Return the [x, y] coordinate for the center point of the cell that contains the specified text.  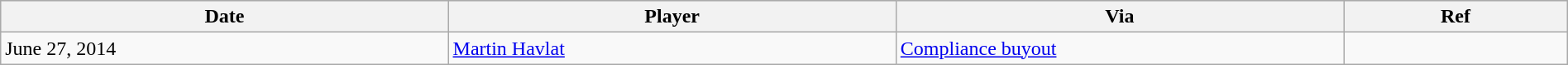
June 27, 2014 [225, 48]
Martin Havlat [672, 48]
Date [225, 17]
Player [672, 17]
Compliance buyout [1120, 48]
Via [1120, 17]
Ref [1456, 17]
